Determine the [x, y] coordinate at the center of the cell enclosing the given text.  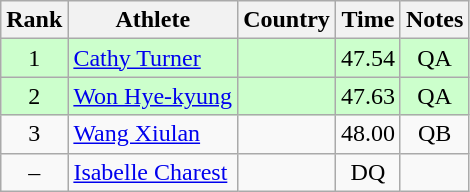
Isabelle Charest [153, 172]
2 [34, 96]
48.00 [368, 134]
Country [287, 20]
Athlete [153, 20]
Wang Xiulan [153, 134]
1 [34, 58]
3 [34, 134]
– [34, 172]
Time [368, 20]
Cathy Turner [153, 58]
Won Hye-kyung [153, 96]
DQ [368, 172]
47.54 [368, 58]
Rank [34, 20]
47.63 [368, 96]
Notes [434, 20]
QB [434, 134]
